Find where the given text appears and provide that cell's center as [x, y] coordinate. 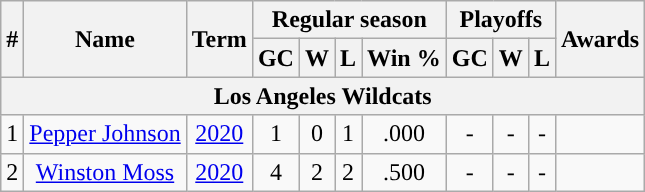
0 [316, 134]
Pepper Johnson [105, 134]
Winston Moss [105, 172]
# [12, 39]
4 [276, 172]
Name [105, 39]
.000 [404, 134]
Los Angeles Wildcats [323, 96]
Playoffs [500, 20]
Term [219, 39]
Regular season [349, 20]
Win % [404, 58]
.500 [404, 172]
Awards [600, 39]
